For the text-containing cell, return its midpoint in (x, y) coordinate format. 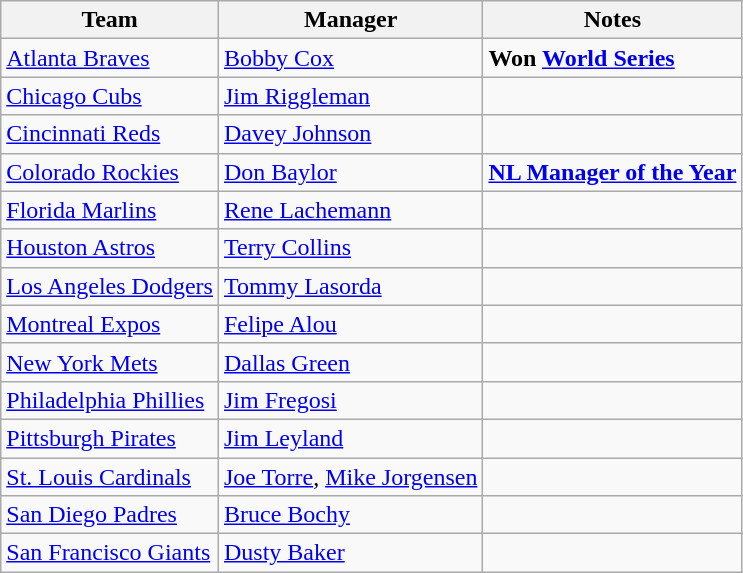
Won World Series (612, 58)
Atlanta Braves (110, 58)
Jim Riggleman (350, 96)
Montreal Expos (110, 324)
San Diego Padres (110, 515)
NL Manager of the Year (612, 172)
Chicago Cubs (110, 96)
New York Mets (110, 362)
Team (110, 20)
Dallas Green (350, 362)
Bruce Bochy (350, 515)
Rene Lachemann (350, 210)
Colorado Rockies (110, 172)
Jim Fregosi (350, 400)
Tommy Lasorda (350, 286)
Davey Johnson (350, 134)
Joe Torre, Mike Jorgensen (350, 477)
Terry Collins (350, 248)
Houston Astros (110, 248)
Bobby Cox (350, 58)
Philadelphia Phillies (110, 400)
Felipe Alou (350, 324)
Jim Leyland (350, 438)
St. Louis Cardinals (110, 477)
Manager (350, 20)
Los Angeles Dodgers (110, 286)
Cincinnati Reds (110, 134)
San Francisco Giants (110, 553)
Dusty Baker (350, 553)
Notes (612, 20)
Pittsburgh Pirates (110, 438)
Don Baylor (350, 172)
Florida Marlins (110, 210)
